Identify which cell holds the provided text, then report its (X, Y) central coordinate. 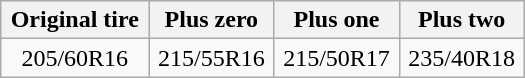
Plus zero (212, 20)
235/40R18 (462, 58)
Original tire (75, 20)
215/55R16 (212, 58)
Plus two (462, 20)
215/50R17 (336, 58)
Plus one (336, 20)
205/60R16 (75, 58)
